From the cell containing the given text, extract its center point as (x, y) coordinate. 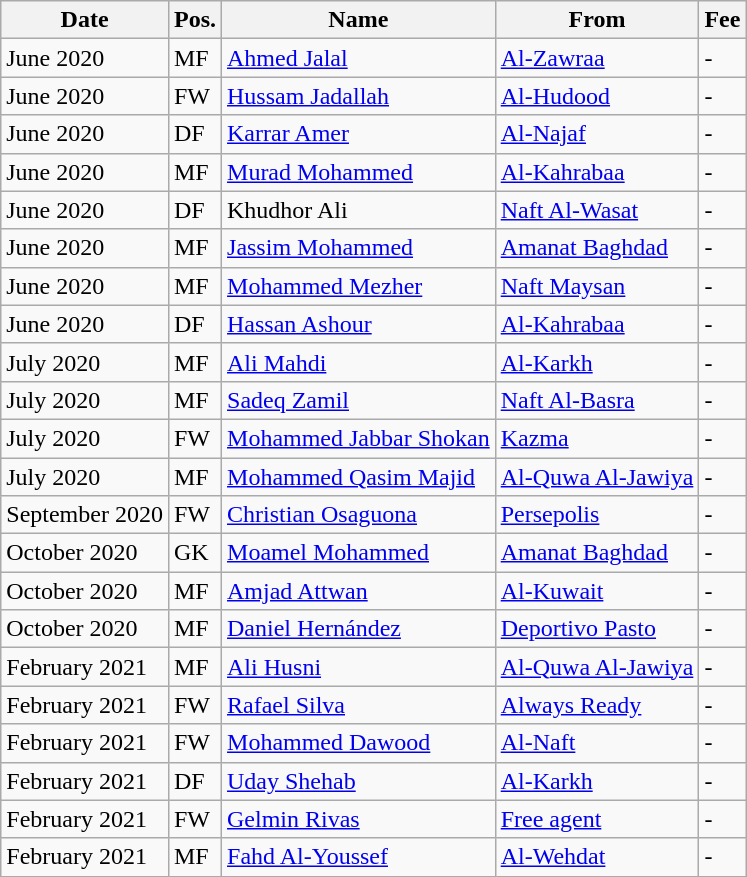
Fahd Al-Youssef (359, 857)
Hassan Ashour (359, 324)
Jassim Mohammed (359, 248)
Al-Naft (597, 743)
From (597, 20)
Date (85, 20)
Al-Kuwait (597, 591)
Daniel Hernández (359, 629)
Ali Mahdi (359, 362)
Rafael Silva (359, 705)
Mohammed Qasim Majid (359, 477)
Ali Husni (359, 667)
Deportivo Pasto (597, 629)
Free agent (597, 819)
Hussam Jadallah (359, 96)
Amjad Attwan (359, 591)
Khudhor Ali (359, 210)
Fee (722, 20)
Christian Osaguona (359, 515)
Gelmin Rivas (359, 819)
Naft Maysan (597, 286)
Al-Najaf (597, 134)
Ahmed Jalal (359, 58)
Pos. (194, 20)
Naft Al-Basra (597, 400)
September 2020 (85, 515)
Moamel Mohammed (359, 553)
Al-Zawraa (597, 58)
Mohammed Mezher (359, 286)
Uday Shehab (359, 781)
Sadeq Zamil (359, 400)
Always Ready (597, 705)
Name (359, 20)
Murad Mohammed (359, 172)
Al-Hudood (597, 96)
GK (194, 553)
Mohammed Dawood (359, 743)
Al-Wehdat (597, 857)
Karrar Amer (359, 134)
Persepolis (597, 515)
Naft Al-Wasat (597, 210)
Kazma (597, 438)
Mohammed Jabbar Shokan (359, 438)
